Detect which cell encompasses the target text, then output its [x, y] center coordinate. 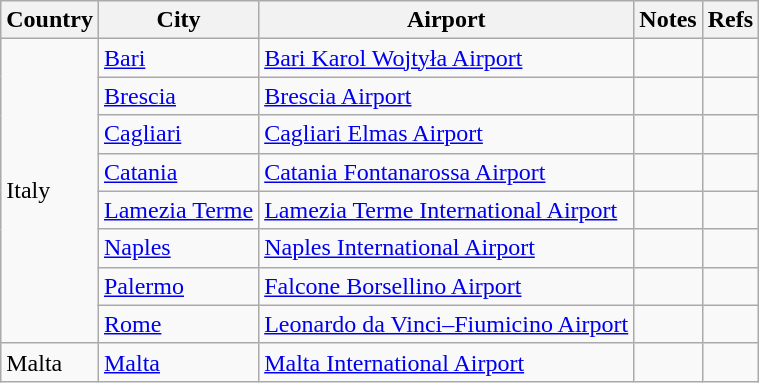
Bari [178, 58]
Catania Fontanarossa Airport [446, 172]
Airport [446, 20]
Lamezia Terme [178, 210]
Malta International Airport [446, 362]
Palermo [178, 286]
Naples International Airport [446, 248]
Cagliari Elmas Airport [446, 134]
Refs [730, 20]
Brescia Airport [446, 96]
Naples [178, 248]
Lamezia Terme International Airport [446, 210]
Italy [50, 191]
Leonardo da Vinci–Fiumicino Airport [446, 324]
City [178, 20]
Bari Karol Wojtyła Airport [446, 58]
Cagliari [178, 134]
Country [50, 20]
Notes [668, 20]
Brescia [178, 96]
Catania [178, 172]
Rome [178, 324]
Falcone Borsellino Airport [446, 286]
